Output the (X, Y) coordinate of the center of the cell containing the given text.  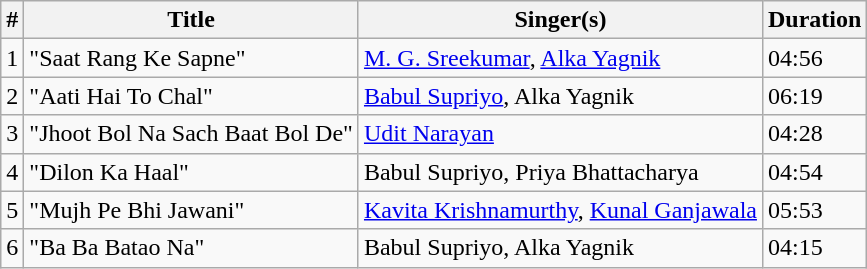
05:53 (814, 210)
Udit Narayan (560, 134)
3 (12, 134)
"Saat Rang Ke Sapne" (192, 58)
# (12, 20)
Duration (814, 20)
06:19 (814, 96)
M. G. Sreekumar, Alka Yagnik (560, 58)
Babul Supriyo, Priya Bhattacharya (560, 172)
04:15 (814, 248)
6 (12, 248)
04:56 (814, 58)
04:28 (814, 134)
"Jhoot Bol Na Sach Baat Bol De" (192, 134)
5 (12, 210)
Kavita Krishnamurthy, Kunal Ganjawala (560, 210)
2 (12, 96)
04:54 (814, 172)
"Mujh Pe Bhi Jawani" (192, 210)
"Dilon Ka Haal" (192, 172)
Singer(s) (560, 20)
1 (12, 58)
"Ba Ba Batao Na" (192, 248)
Title (192, 20)
4 (12, 172)
"Aati Hai To Chal" (192, 96)
